Identify which cell holds the provided text, then report its (X, Y) central coordinate. 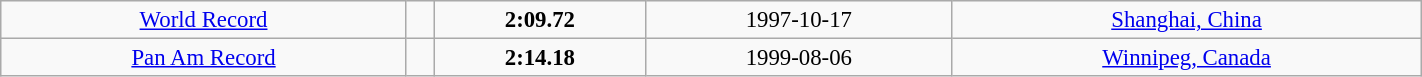
1999-08-06 (799, 58)
1997-10-17 (799, 20)
Pan Am Record (204, 58)
Shanghai, China (1186, 20)
2:14.18 (540, 58)
2:09.72 (540, 20)
World Record (204, 20)
Winnipeg, Canada (1186, 58)
